Detect which cell encompasses the target text, then output its [x, y] center coordinate. 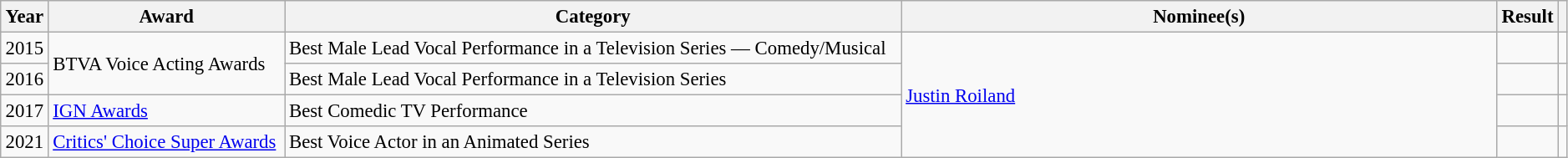
Best Male Lead Vocal Performance in a Television Series [593, 79]
Critics' Choice Super Awards [167, 142]
2016 [25, 79]
2021 [25, 142]
BTVA Voice Acting Awards [167, 64]
2015 [25, 48]
Best Male Lead Vocal Performance in a Television Series — Comedy/Musical [593, 48]
Nominee(s) [1200, 17]
Year [25, 17]
Best Comedic TV Performance [593, 111]
IGN Awards [167, 111]
Result [1528, 17]
Category [593, 17]
Award [167, 17]
Best Voice Actor in an Animated Series [593, 142]
2017 [25, 111]
Justin Roiland [1200, 95]
